Locate the cell with the specified text and output its (x, y) center coordinate. 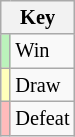
Defeat (42, 118)
Win (42, 51)
Draw (42, 85)
Key (38, 17)
